From the cell containing the given text, extract its center point as (x, y) coordinate. 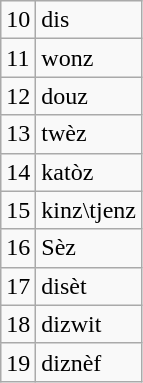
15 (18, 210)
disèt (89, 286)
dizwit (89, 324)
11 (18, 58)
wonz (89, 58)
douz (89, 96)
twèz (89, 134)
14 (18, 172)
18 (18, 324)
Sèz (89, 248)
10 (18, 20)
dis (89, 20)
katòz (89, 172)
17 (18, 286)
13 (18, 134)
12 (18, 96)
diznèf (89, 362)
19 (18, 362)
16 (18, 248)
kinz\tjenz (89, 210)
